Return the (X, Y) coordinate for the center point of the cell that contains the specified text.  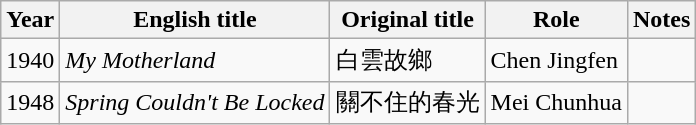
1940 (30, 60)
English title (195, 20)
關不住的春光 (408, 102)
My Motherland (195, 60)
白雲故鄉 (408, 60)
Spring Couldn't Be Locked (195, 102)
Original title (408, 20)
Role (556, 20)
Mei Chunhua (556, 102)
Chen Jingfen (556, 60)
Notes (661, 20)
Year (30, 20)
1948 (30, 102)
